From the cell containing the given text, extract its center point as (x, y) coordinate. 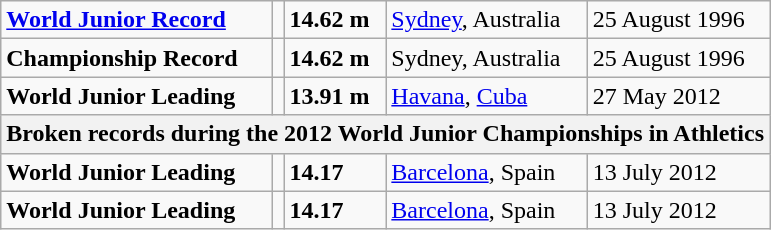
27 May 2012 (678, 96)
World Junior Record (136, 20)
13.91 m (335, 96)
Championship Record (136, 58)
Havana, Cuba (486, 96)
Broken records during the 2012 World Junior Championships in Athletics (386, 134)
